Return the [X, Y] coordinate for the center point of the cell that contains the specified text.  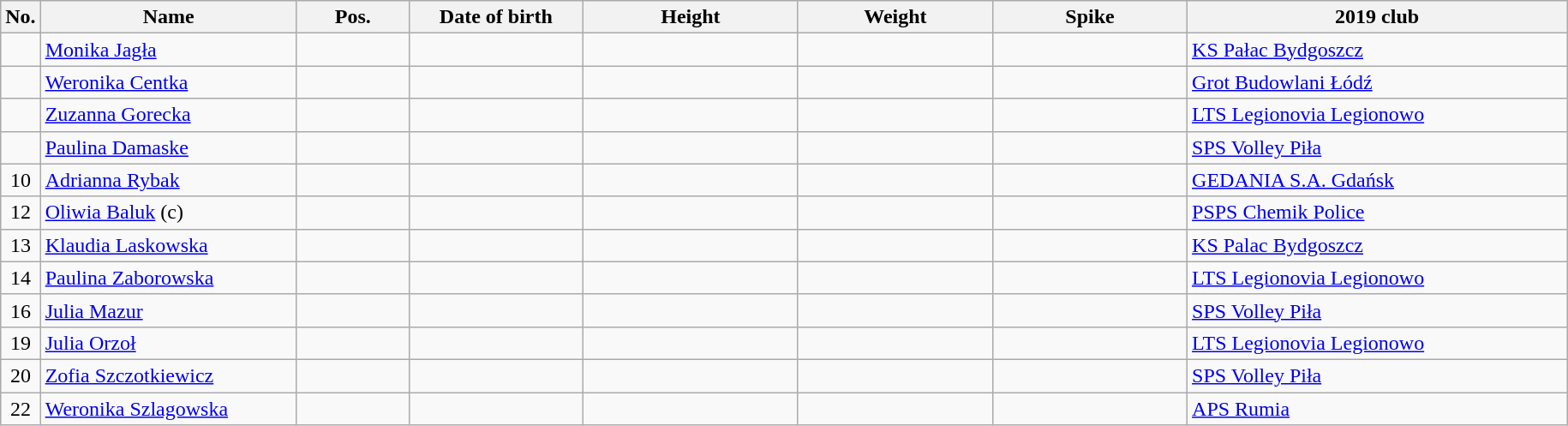
Grot Budowlani Łódź [1378, 82]
Zuzanna Gorecka [168, 115]
No. [21, 17]
10 [21, 180]
Weronika Szlagowska [168, 409]
GEDANIA S.A. Gdańsk [1378, 180]
Height [691, 17]
Monika Jagła [168, 50]
Paulina Zaborowska [168, 278]
20 [21, 375]
22 [21, 409]
KS Palac Bydgoszcz [1378, 245]
Weronika Centka [168, 82]
19 [21, 343]
Zofia Szczotkiewicz [168, 375]
2019 club [1378, 17]
Julia Mazur [168, 310]
14 [21, 278]
Julia Orzoł [168, 343]
Paulina Damaske [168, 147]
16 [21, 310]
13 [21, 245]
KS Pałac Bydgoszcz [1378, 50]
Date of birth [495, 17]
Pos. [353, 17]
12 [21, 213]
Oliwia Baluk (c) [168, 213]
Name [168, 17]
Weight [895, 17]
Spike [1090, 17]
APS Rumia [1378, 409]
Adrianna Rybak [168, 180]
PSPS Chemik Police [1378, 213]
Klaudia Laskowska [168, 245]
